Search for the cell housing the specified text and yield its (x, y) center coordinate. 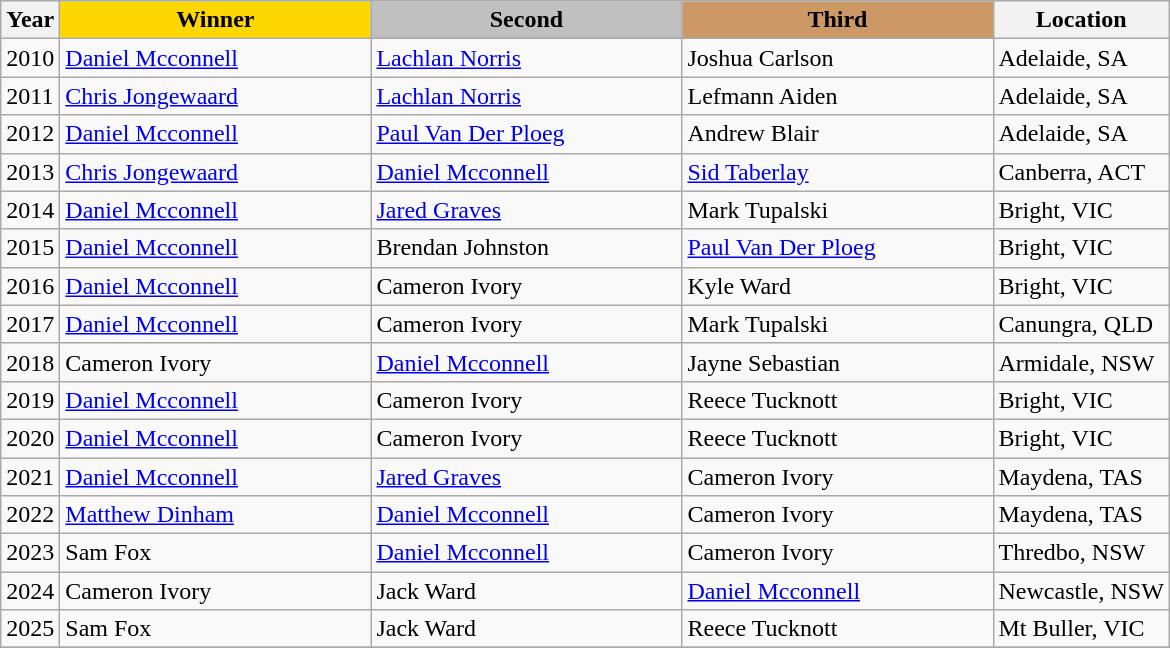
Winner (216, 20)
2019 (30, 400)
2017 (30, 324)
2022 (30, 515)
Andrew Blair (838, 134)
2025 (30, 629)
Canungra, QLD (1081, 324)
Newcastle, NSW (1081, 591)
Jayne Sebastian (838, 362)
2010 (30, 58)
Canberra, ACT (1081, 172)
Matthew Dinham (216, 515)
2021 (30, 477)
Armidale, NSW (1081, 362)
2014 (30, 210)
Lefmann Aiden (838, 96)
2012 (30, 134)
Year (30, 20)
Third (838, 20)
2015 (30, 248)
2016 (30, 286)
2020 (30, 438)
Second (526, 20)
Kyle Ward (838, 286)
Brendan Johnston (526, 248)
Thredbo, NSW (1081, 553)
Joshua Carlson (838, 58)
2023 (30, 553)
2024 (30, 591)
2018 (30, 362)
Location (1081, 20)
Mt Buller, VIC (1081, 629)
2013 (30, 172)
2011 (30, 96)
Sid Taberlay (838, 172)
